Locate the cell with the specified text and output its (X, Y) center coordinate. 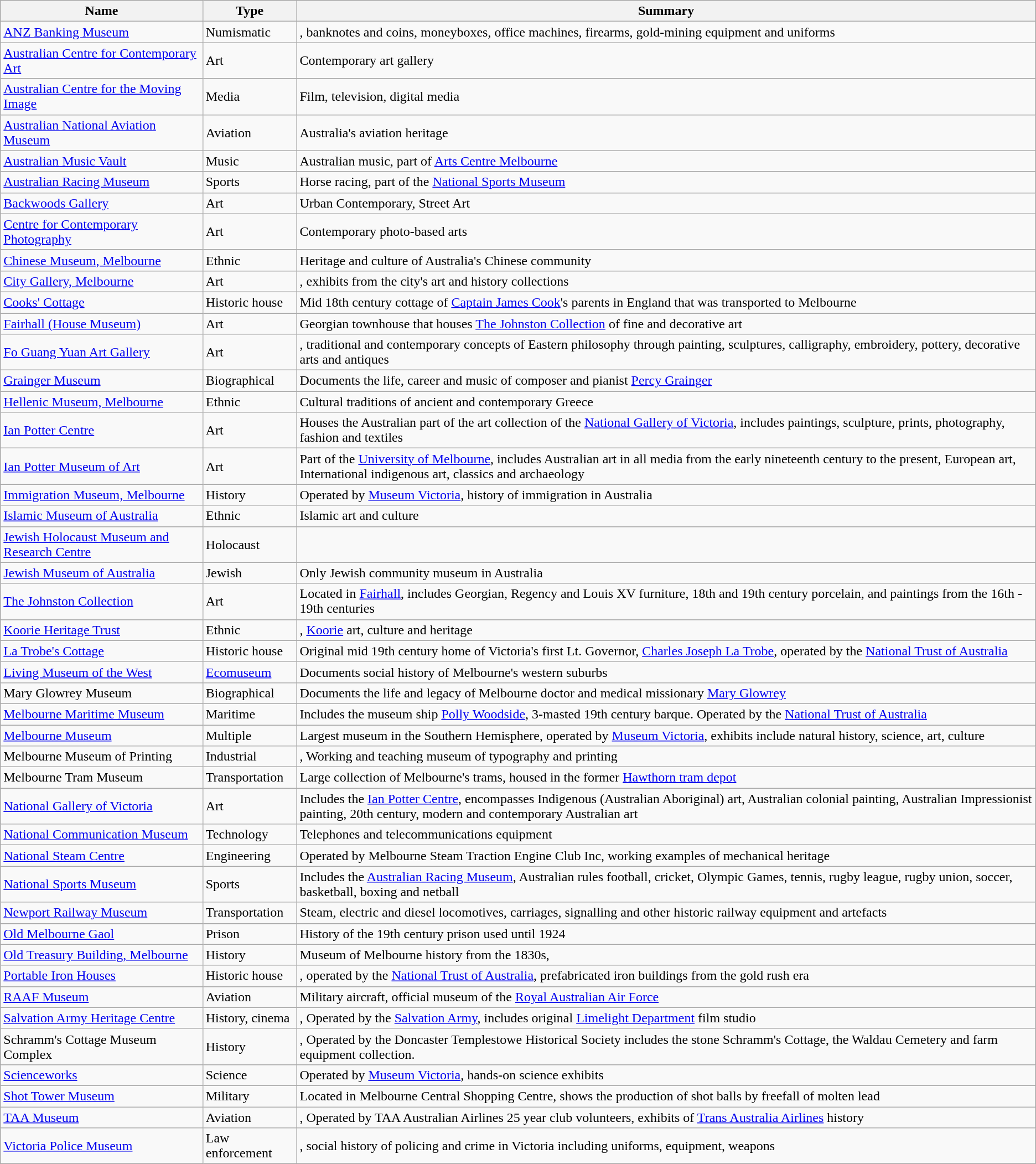
Old Treasury Building, Melbourne (102, 955)
Name (102, 11)
, exhibits from the city's art and history collections (666, 281)
National Steam Centre (102, 856)
National Gallery of Victoria (102, 806)
Engineering (250, 856)
Media (250, 96)
Prison (250, 934)
, Operated by the Salvation Army, includes original Limelight Department film studio (666, 1018)
Original mid 19th century home of Victoria's first Lt. Governor, Charles Joseph La Trobe, operated by the National Trust of Australia (666, 651)
Urban Contemporary, Street Art (666, 203)
Australian Centre for Contemporary Art (102, 61)
Grainger Museum (102, 381)
, Working and teaching museum of typography and printing (666, 757)
Backwoods Gallery (102, 203)
Contemporary photo-based arts (666, 231)
Science (250, 1075)
Numismatic (250, 32)
Ecomuseum (250, 672)
La Trobe's Cottage (102, 651)
, Operated by TAA Australian Airlines 25 year club volunteers, exhibits of Trans Australia Airlines history (666, 1118)
, Operated by the Doncaster Templestowe Historical Society includes the stone Schramm's Cottage, the Waldau Cemetery and farm equipment collection. (666, 1046)
, Koorie art, culture and heritage (666, 630)
Australian National Aviation Museum (102, 133)
Maritime (250, 714)
Located in Fairhall, includes Georgian, Regency and Louis XV furniture, 18th and 19th century porcelain, and paintings from the 16th - 19th centuries (666, 601)
Summary (666, 11)
National Communication Museum (102, 835)
Shot Tower Museum (102, 1096)
Islamic art and culture (666, 516)
Music (250, 161)
Telephones and telecommunications equipment (666, 835)
Documents the life and legacy of Melbourne doctor and medical missionary Mary Glowrey (666, 693)
Centre for Contemporary Photography (102, 231)
Film, television, digital media (666, 96)
Multiple (250, 736)
Horse racing, part of the National Sports Museum (666, 182)
Steam, electric and diesel locomotives, carriages, signalling and other historic railway equipment and artefacts (666, 913)
Melbourne Museum (102, 736)
Australian Racing Museum (102, 182)
Military (250, 1096)
Australian music, part of Arts Centre Melbourne (666, 161)
Australian Music Vault (102, 161)
Living Museum of the West (102, 672)
TAA Museum (102, 1118)
Immigration Museum, Melbourne (102, 495)
Jewish Museum of Australia (102, 573)
Newport Railway Museum (102, 913)
Fairhall (House Museum) (102, 324)
Holocaust (250, 545)
ANZ Banking Museum (102, 32)
Heritage and culture of Australia's Chinese community (666, 260)
Contemporary art gallery (666, 61)
, social history of policing and crime in Victoria including uniforms, equipment, weapons (666, 1146)
Cooks' Cottage (102, 302)
Portable Iron Houses (102, 976)
Museum of Melbourne history from the 1830s, (666, 955)
RAAF Museum (102, 997)
History, cinema (250, 1018)
Jewish Holocaust Museum and Research Centre (102, 545)
Mid 18th century cottage of Captain James Cook's parents in England that was transported to Melbourne (666, 302)
Schramm's Cottage Museum Complex (102, 1046)
Melbourne Museum of Printing (102, 757)
Technology (250, 835)
National Sports Museum (102, 884)
Includes the museum ship Polly Woodside, 3-masted 19th century barque. Operated by the National Trust of Australia (666, 714)
Operated by Melbourne Steam Traction Engine Club Inc, working examples of mechanical heritage (666, 856)
Georgian townhouse that houses The Johnston Collection of fine and decorative art (666, 324)
History of the 19th century prison used until 1924 (666, 934)
Jewish (250, 573)
Ian Potter Centre (102, 431)
Largest museum in the Southern Hemisphere, operated by Museum Victoria, exhibits include natural history, science, art, culture (666, 736)
Melbourne Tram Museum (102, 778)
Operated by Museum Victoria, hands-on science exhibits (666, 1075)
Type (250, 11)
Australian Centre for the Moving Image (102, 96)
Old Melbourne Gaol (102, 934)
Operated by Museum Victoria, history of immigration in Australia (666, 495)
Melbourne Maritime Museum (102, 714)
Koorie Heritage Trust (102, 630)
Hellenic Museum, Melbourne (102, 402)
Islamic Museum of Australia (102, 516)
Industrial (250, 757)
Law enforcement (250, 1146)
Scienceworks (102, 1075)
Documents the life, career and music of composer and pianist Percy Grainger (666, 381)
Documents social history of Melbourne's western suburbs (666, 672)
Located in Melbourne Central Shopping Centre, shows the production of shot balls by freefall of molten lead (666, 1096)
Large collection of Melbourne's trams, housed in the former Hawthorn tram depot (666, 778)
Only Jewish community museum in Australia (666, 573)
Mary Glowrey Museum (102, 693)
City Gallery, Melbourne (102, 281)
Salvation Army Heritage Centre (102, 1018)
, operated by the National Trust of Australia, prefabricated iron buildings from the gold rush era (666, 976)
, banknotes and coins, moneyboxes, office machines, firearms, gold-mining equipment and uniforms (666, 32)
Fo Guang Yuan Art Gallery (102, 352)
Victoria Police Museum (102, 1146)
Chinese Museum, Melbourne (102, 260)
The Johnston Collection (102, 601)
Ian Potter Museum of Art (102, 466)
Australia's aviation heritage (666, 133)
Military aircraft, official museum of the Royal Australian Air Force (666, 997)
Cultural traditions of ancient and contemporary Greece (666, 402)
